Identify which cell holds the provided text, then report its (x, y) central coordinate. 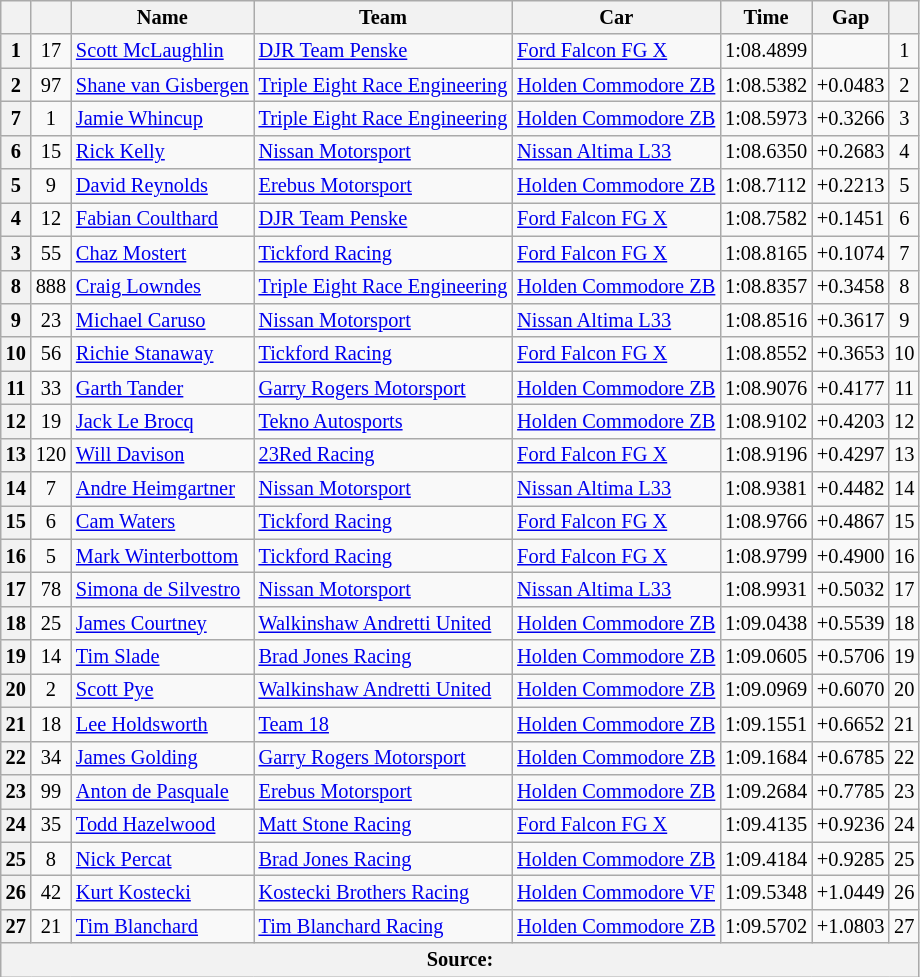
1:08.9381 (766, 489)
1:08.9799 (766, 556)
Fabian Coulthard (162, 219)
+0.6070 (850, 690)
Michael Caruso (162, 320)
+0.9285 (850, 859)
Craig Lowndes (162, 287)
1:08.7112 (766, 186)
1:08.9076 (766, 388)
Kurt Kostecki (162, 892)
+0.4867 (850, 522)
Will Davison (162, 455)
1:08.9196 (766, 455)
1:09.0605 (766, 657)
Richie Stanaway (162, 354)
1:08.5382 (766, 85)
Gap (850, 17)
+0.4177 (850, 388)
+0.2683 (850, 152)
1:08.8357 (766, 287)
Shane van Gisbergen (162, 85)
56 (51, 354)
1:09.5702 (766, 926)
+0.2213 (850, 186)
+0.1074 (850, 253)
+0.9236 (850, 825)
99 (51, 791)
1:08.5973 (766, 118)
Cam Waters (162, 522)
1:08.9766 (766, 522)
Rick Kelly (162, 152)
Team (384, 17)
1:09.1684 (766, 758)
1:09.5348 (766, 892)
42 (51, 892)
+0.1451 (850, 219)
+1.0803 (850, 926)
Tekno Autosports (384, 421)
Simona de Silvestro (162, 589)
Todd Hazelwood (162, 825)
+0.6652 (850, 724)
23Red Racing (384, 455)
35 (51, 825)
Anton de Pasquale (162, 791)
1:09.2684 (766, 791)
Tim Blanchard (162, 926)
1:09.1551 (766, 724)
Mark Winterbottom (162, 556)
33 (51, 388)
+0.4482 (850, 489)
Team 18 (384, 724)
+0.5032 (850, 589)
James Courtney (162, 623)
1:08.9102 (766, 421)
1:08.4899 (766, 51)
Jamie Whincup (162, 118)
Andre Heimgartner (162, 489)
Garth Tander (162, 388)
James Golding (162, 758)
+0.4900 (850, 556)
Name (162, 17)
Scott McLaughlin (162, 51)
78 (51, 589)
Time (766, 17)
Car (616, 17)
+1.0449 (850, 892)
55 (51, 253)
Matt Stone Racing (384, 825)
888 (51, 287)
Chaz Mostert (162, 253)
Tim Slade (162, 657)
Nick Percat (162, 859)
+0.3458 (850, 287)
1:08.9931 (766, 589)
120 (51, 455)
David Reynolds (162, 186)
34 (51, 758)
+0.7785 (850, 791)
+0.3617 (850, 320)
+0.4297 (850, 455)
1:08.6350 (766, 152)
Kostecki Brothers Racing (384, 892)
Source: (460, 960)
1:08.8516 (766, 320)
+0.5539 (850, 623)
+0.5706 (850, 657)
1:08.8165 (766, 253)
97 (51, 85)
1:09.4184 (766, 859)
1:09.0438 (766, 623)
+0.3653 (850, 354)
+0.3266 (850, 118)
+0.4203 (850, 421)
Scott Pye (162, 690)
1:08.7582 (766, 219)
+0.0483 (850, 85)
1:09.4135 (766, 825)
Holden Commodore VF (616, 892)
Lee Holdsworth (162, 724)
1:09.0969 (766, 690)
+0.6785 (850, 758)
Jack Le Brocq (162, 421)
Tim Blanchard Racing (384, 926)
1:08.8552 (766, 354)
